From the cell containing the given text, extract its center point as (X, Y) coordinate. 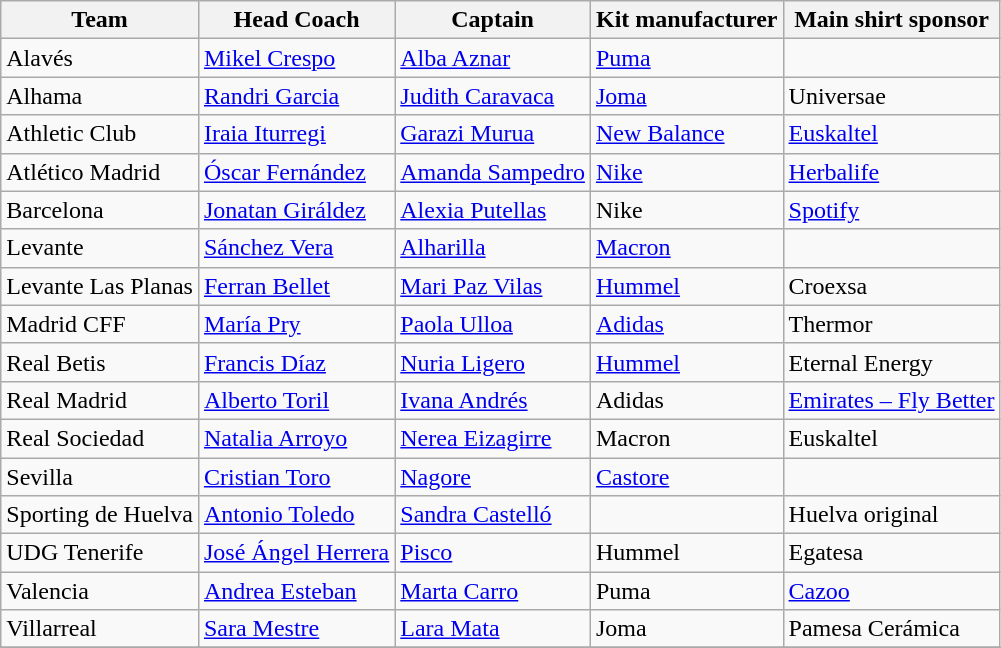
Croexsa (892, 286)
Ferran Bellet (296, 286)
Mari Paz Vilas (493, 286)
Antonio Toledo (296, 515)
Athletic Club (100, 134)
Captain (493, 20)
Villarreal (100, 629)
Pamesa Cerámica (892, 629)
Madrid CFF (100, 324)
Egatesa (892, 553)
Real Sociedad (100, 438)
Sara Mestre (296, 629)
José Ángel Herrera (296, 553)
Alberto Toril (296, 400)
Pisco (493, 553)
Real Betis (100, 362)
Atlético Madrid (100, 172)
Head Coach (296, 20)
Levante Las Planas (100, 286)
Team (100, 20)
Alexia Putellas (493, 210)
Natalia Arroyo (296, 438)
Nagore (493, 477)
Alavés (100, 58)
Castore (686, 477)
Alharilla (493, 248)
Universae (892, 96)
Sporting de Huelva (100, 515)
Alba Aznar (493, 58)
Barcelona (100, 210)
Cristian Toro (296, 477)
Paola Ulloa (493, 324)
Randri Garcia (296, 96)
Mikel Crespo (296, 58)
Levante (100, 248)
Eternal Energy (892, 362)
Valencia (100, 591)
Francis Díaz (296, 362)
Lara Mata (493, 629)
Spotify (892, 210)
Nerea Eizagirre (493, 438)
Main shirt sponsor (892, 20)
UDG Tenerife (100, 553)
Amanda Sampedro (493, 172)
Real Madrid (100, 400)
Iraia Iturregi (296, 134)
Nuria Ligero (493, 362)
Marta Carro (493, 591)
María Pry (296, 324)
New Balance (686, 134)
Jonatan Giráldez (296, 210)
Garazi Murua (493, 134)
Thermor (892, 324)
Andrea Esteban (296, 591)
Sandra Castelló (493, 515)
Alhama (100, 96)
Kit manufacturer (686, 20)
Ivana Andrés (493, 400)
Sevilla (100, 477)
Sánchez Vera (296, 248)
Emirates – Fly Better (892, 400)
Cazoo (892, 591)
Judith Caravaca (493, 96)
Herbalife (892, 172)
Óscar Fernández (296, 172)
Huelva original (892, 515)
